Determine the [x, y] coordinate at the center of the cell enclosing the given text.  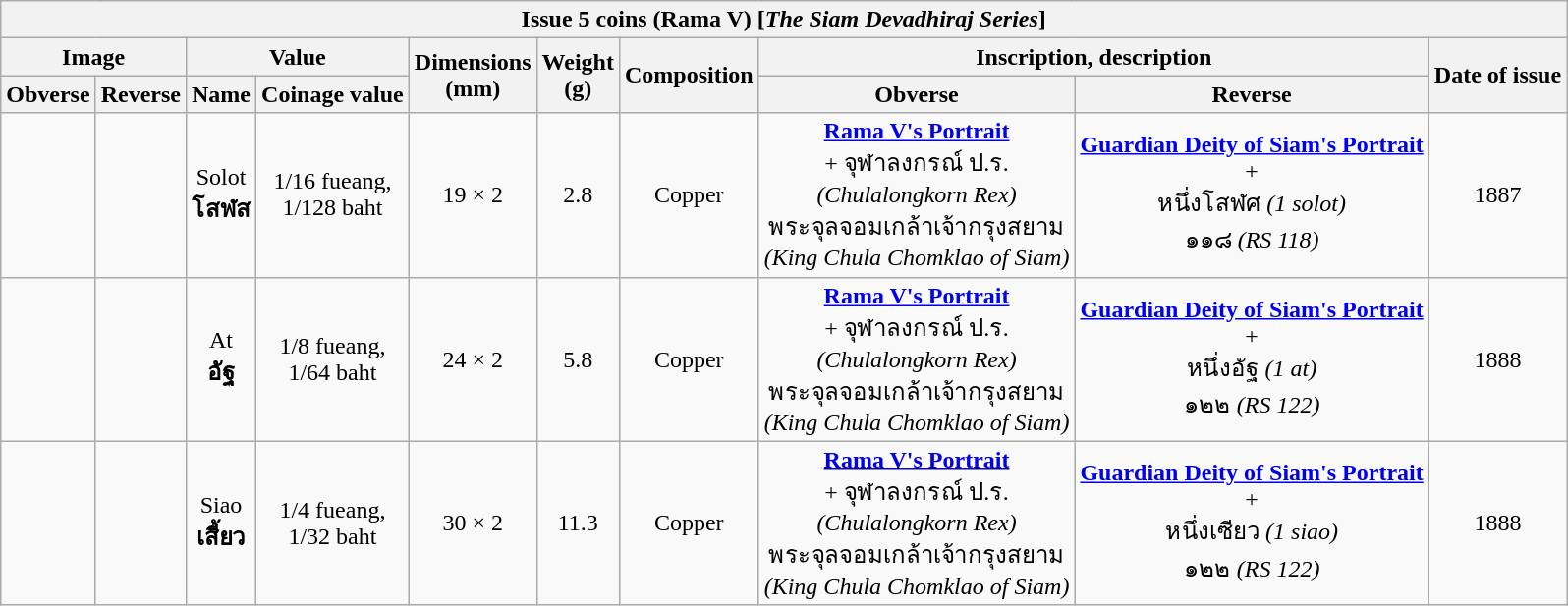
24 × 2 [473, 359]
5.8 [578, 359]
Inscription, description [1093, 57]
1887 [1497, 194]
Name [220, 94]
30 × 2 [473, 523]
Composition [689, 76]
Date of issue [1497, 76]
Atอัฐ [220, 359]
1/16 fueang,1/128 baht [333, 194]
Coinage value [333, 94]
Guardian Deity of Siam's Portrait+หนึ่งเซียว (1 siao)๑๒๒ (RS 122) [1252, 523]
Solotโสฬส [220, 194]
Siaoเสี้ยว [220, 523]
Weight(g) [578, 76]
Guardian Deity of Siam's Portrait+หนึ่งโสฬศ (1 solot)๑๑๘ (RS 118) [1252, 194]
19 × 2 [473, 194]
Value [297, 57]
1/8 fueang,1/64 baht [333, 359]
Image [94, 57]
Issue 5 coins (Rama V) [The Siam Devadhiraj Series] [784, 20]
11.3 [578, 523]
Guardian Deity of Siam's Portrait+หนึ่งอัฐ (1 at)๑๒๒ (RS 122) [1252, 359]
1/4 fueang,1/32 baht [333, 523]
Dimensions(mm) [473, 76]
2.8 [578, 194]
